Detect which cell encompasses the target text, then output its [X, Y] center coordinate. 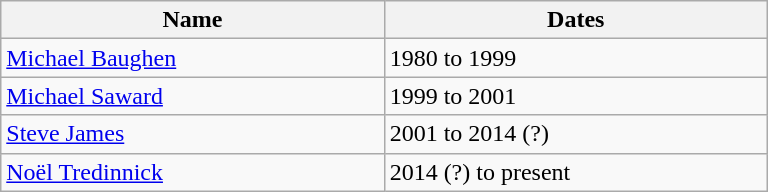
Michael Baughen [192, 58]
Name [192, 20]
1999 to 2001 [576, 96]
Michael Saward [192, 96]
Noël Tredinnick [192, 172]
Dates [576, 20]
2014 (?) to present [576, 172]
Steve James [192, 134]
1980 to 1999 [576, 58]
2001 to 2014 (?) [576, 134]
